Identify which cell holds the provided text, then report its [x, y] central coordinate. 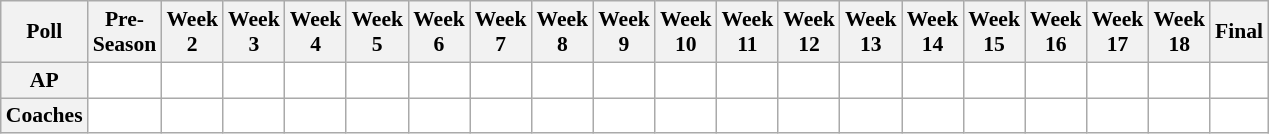
Final [1239, 32]
Coaches [44, 116]
Poll [44, 32]
Week14 [933, 32]
Week11 [748, 32]
Pre-Season [125, 32]
Week13 [871, 32]
AP [44, 80]
Week4 [316, 32]
Week8 [562, 32]
Week17 [1118, 32]
Week3 [254, 32]
Week15 [994, 32]
Week7 [501, 32]
Week10 [686, 32]
Week6 [439, 32]
Week18 [1179, 32]
Week16 [1056, 32]
Week5 [377, 32]
Week9 [624, 32]
Week12 [809, 32]
Week2 [192, 32]
